Scan for the cell matching the given text and deliver its [x, y] coordinate at center. 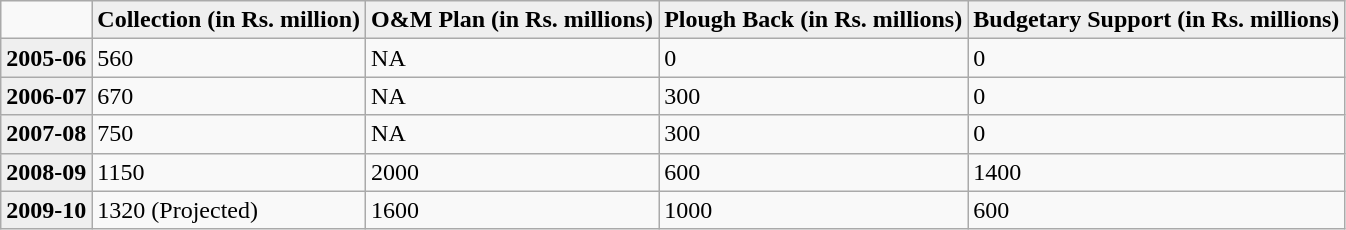
2009-10 [46, 210]
2008-09 [46, 172]
Plough Back (in Rs. millions) [814, 20]
O&M Plan (in Rs. millions) [512, 20]
1320 (Projected) [229, 210]
2007-08 [46, 134]
Collection (in Rs. million) [229, 20]
1150 [229, 172]
Budgetary Support (in Rs. millions) [1156, 20]
670 [229, 96]
1400 [1156, 172]
560 [229, 58]
1600 [512, 210]
1000 [814, 210]
750 [229, 134]
2006-07 [46, 96]
2000 [512, 172]
2005-06 [46, 58]
